Find where the given text appears and provide that cell's center as [X, Y] coordinate. 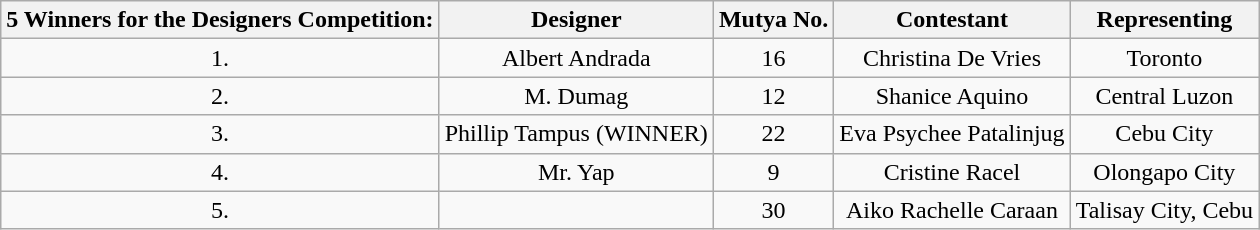
Aiko Rachelle Caraan [952, 210]
Talisay City, Cebu [1164, 210]
Albert Andrada [576, 58]
Mutya No. [773, 20]
Eva Psychee Patalinjug [952, 134]
16 [773, 58]
3. [220, 134]
Cristine Racel [952, 172]
Representing [1164, 20]
Olongapo City [1164, 172]
30 [773, 210]
22 [773, 134]
5 Winners for the Designers Competition: [220, 20]
5. [220, 210]
Cebu City [1164, 134]
Christina De Vries [952, 58]
M. Dumag [576, 96]
Designer [576, 20]
Mr. Yap [576, 172]
1. [220, 58]
Toronto [1164, 58]
4. [220, 172]
12 [773, 96]
2. [220, 96]
Contestant [952, 20]
9 [773, 172]
Central Luzon [1164, 96]
Shanice Aquino [952, 96]
Phillip Tampus (WINNER) [576, 134]
